Determine the [x, y] coordinate at the center of the cell enclosing the given text.  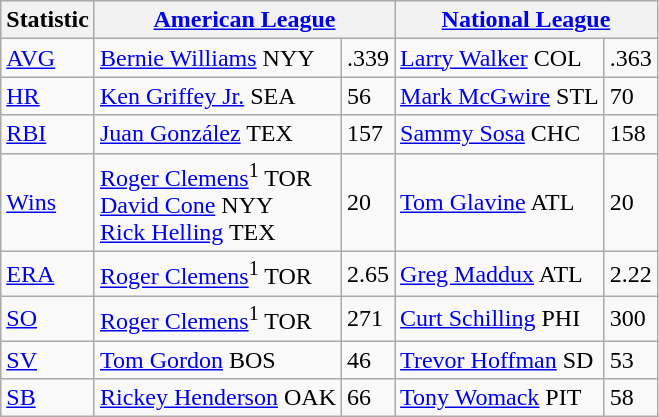
Tom Gordon BOS [218, 360]
HR [48, 96]
Greg Maddux ATL [500, 274]
SO [48, 318]
American League [244, 20]
56 [368, 96]
53 [630, 360]
Larry Walker COL [500, 58]
.363 [630, 58]
Mark McGwire STL [500, 96]
Rickey Henderson OAK [218, 398]
58 [630, 398]
Tony Womack PIT [500, 398]
Juan González TEX [218, 134]
Tom Glavine ATL [500, 202]
Ken Griffey Jr. SEA [218, 96]
66 [368, 398]
RBI [48, 134]
Curt Schilling PHI [500, 318]
SV [48, 360]
157 [368, 134]
Wins [48, 202]
Statistic [48, 20]
Roger Clemens1 TORDavid Cone NYYRick Helling TEX [218, 202]
AVG [48, 58]
158 [630, 134]
300 [630, 318]
46 [368, 360]
2.65 [368, 274]
Bernie Williams NYY [218, 58]
2.22 [630, 274]
ERA [48, 274]
.339 [368, 58]
Trevor Hoffman SD [500, 360]
SB [48, 398]
Sammy Sosa CHC [500, 134]
National League [526, 20]
271 [368, 318]
70 [630, 96]
